Return (x, y) of the center of cell containing provided text 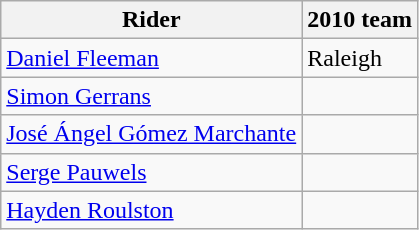
Serge Pauwels (152, 172)
José Ángel Gómez Marchante (152, 134)
Raleigh (360, 58)
Hayden Roulston (152, 210)
Simon Gerrans (152, 96)
Daniel Fleeman (152, 58)
2010 team (360, 20)
Rider (152, 20)
